Locate the cell with the specified text and output its [x, y] center coordinate. 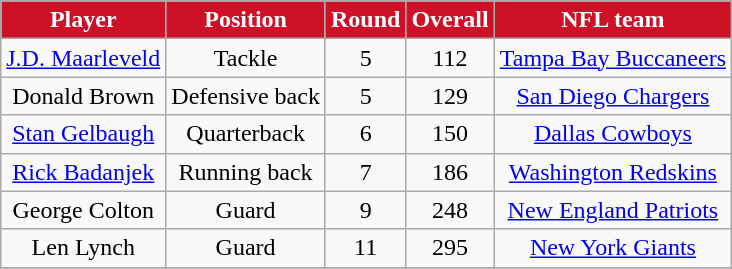
Stan Gelbaugh [84, 134]
9 [365, 210]
Running back [246, 172]
Defensive back [246, 96]
Overall [450, 20]
Len Lynch [84, 248]
Position [246, 20]
112 [450, 58]
11 [365, 248]
295 [450, 248]
Quarterback [246, 134]
7 [365, 172]
248 [450, 210]
George Colton [84, 210]
129 [450, 96]
J.D. Maarleveld [84, 58]
Tampa Bay Buccaneers [612, 58]
Washington Redskins [612, 172]
6 [365, 134]
Round [365, 20]
Donald Brown [84, 96]
Player [84, 20]
San Diego Chargers [612, 96]
New York Giants [612, 248]
186 [450, 172]
Tackle [246, 58]
New England Patriots [612, 210]
NFL team [612, 20]
150 [450, 134]
Dallas Cowboys [612, 134]
Rick Badanjek [84, 172]
